Output the [X, Y] coordinate of the center of the cell containing the given text.  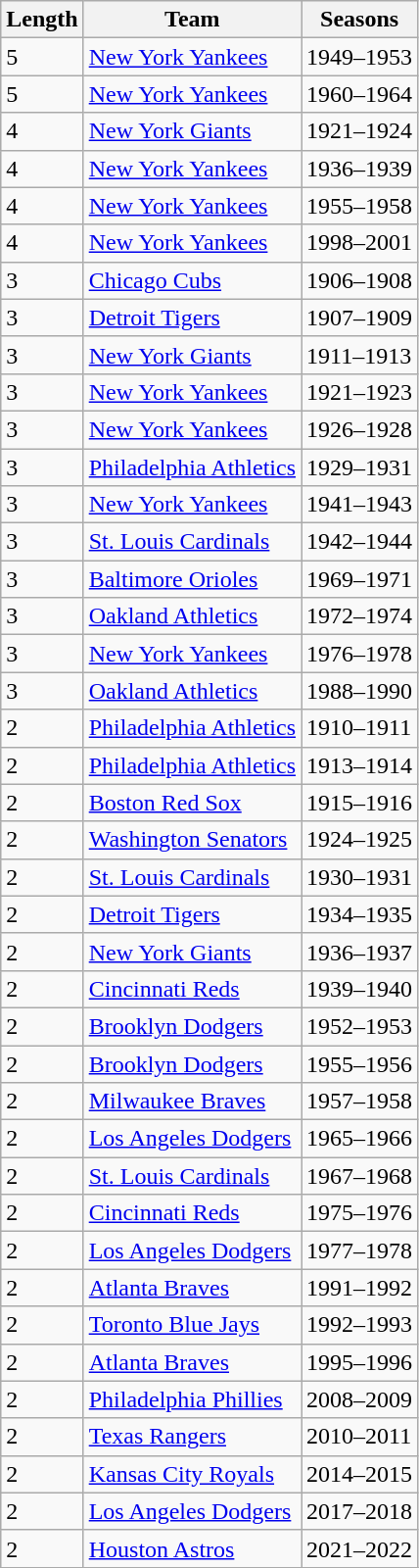
1969–1971 [360, 579]
1967–1968 [360, 1176]
Toronto Blue Jays [192, 1325]
1998–2001 [360, 243]
1975–1976 [360, 1213]
1949–1953 [360, 57]
1926–1928 [360, 429]
1930–1931 [360, 877]
1955–1958 [360, 206]
1976–1978 [360, 654]
Seasons [360, 20]
1934–1935 [360, 914]
1972–1974 [360, 616]
1907–1909 [360, 318]
Houston Astros [192, 1548]
Milwaukee Braves [192, 1102]
1992–1993 [360, 1325]
2008–2009 [360, 1399]
Kansas City Royals [192, 1474]
1977–1978 [360, 1250]
Team [192, 20]
Baltimore Orioles [192, 579]
Chicago Cubs [192, 280]
1991–1992 [360, 1288]
1988–1990 [360, 691]
1911–1913 [360, 355]
Washington Senators [192, 840]
1960–1964 [360, 94]
1921–1924 [360, 131]
1929–1931 [360, 467]
1910–1911 [360, 728]
1965–1966 [360, 1139]
1957–1958 [360, 1102]
Texas Rangers [192, 1437]
1936–1937 [360, 952]
1915–1916 [360, 803]
2021–2022 [360, 1548]
1913–1914 [360, 765]
1921–1923 [360, 392]
2014–2015 [360, 1474]
Boston Red Sox [192, 803]
1906–1908 [360, 280]
1924–1925 [360, 840]
2017–2018 [360, 1511]
1941–1943 [360, 505]
Philadelphia Phillies [192, 1399]
1995–1996 [360, 1362]
1942–1944 [360, 542]
Length [42, 20]
1936–1939 [360, 169]
1955–1956 [360, 1063]
1952–1953 [360, 1026]
1939–1940 [360, 989]
2010–2011 [360, 1437]
